Capture the cell that displays the provided text and extract its [X, Y] central coordinate. 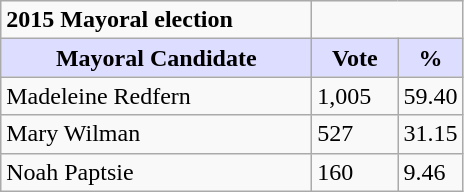
% [430, 58]
Mary Wilman [156, 134]
31.15 [430, 134]
59.40 [430, 96]
Noah Paptsie [156, 172]
Madeleine Redfern [156, 96]
160 [355, 172]
1,005 [355, 96]
Vote [355, 58]
Mayoral Candidate [156, 58]
527 [355, 134]
9.46 [430, 172]
2015 Mayoral election [156, 20]
